For the text-containing cell, return its midpoint in [X, Y] coordinate format. 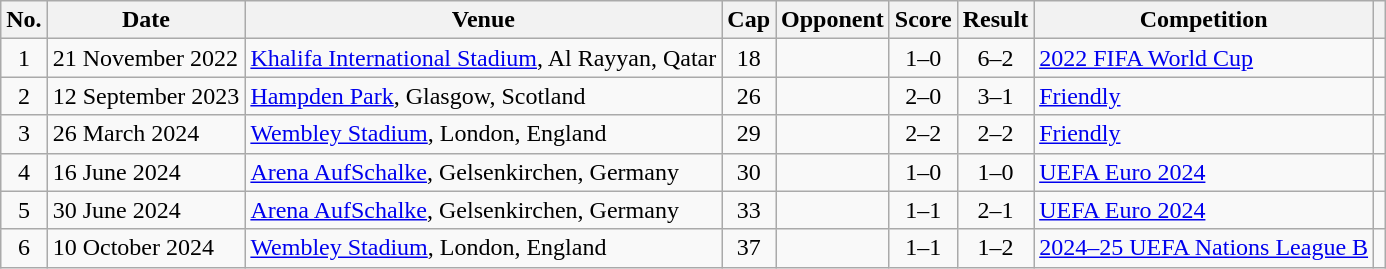
29 [749, 134]
5 [24, 210]
Date [146, 20]
33 [749, 210]
Result [995, 20]
30 June 2024 [146, 210]
12 September 2023 [146, 96]
6 [24, 248]
4 [24, 172]
3–1 [995, 96]
16 June 2024 [146, 172]
2–0 [923, 96]
37 [749, 248]
Score [923, 20]
6–2 [995, 58]
Opponent [833, 20]
26 March 2024 [146, 134]
Competition [1204, 20]
Cap [749, 20]
Hampden Park, Glasgow, Scotland [484, 96]
1–2 [995, 248]
2–1 [995, 210]
2 [24, 96]
21 November 2022 [146, 58]
1 [24, 58]
26 [749, 96]
No. [24, 20]
2024–25 UEFA Nations League B [1204, 248]
18 [749, 58]
30 [749, 172]
Khalifa International Stadium, Al Rayyan, Qatar [484, 58]
3 [24, 134]
10 October 2024 [146, 248]
Venue [484, 20]
2022 FIFA World Cup [1204, 58]
